For the text-containing cell, return its midpoint in [X, Y] coordinate format. 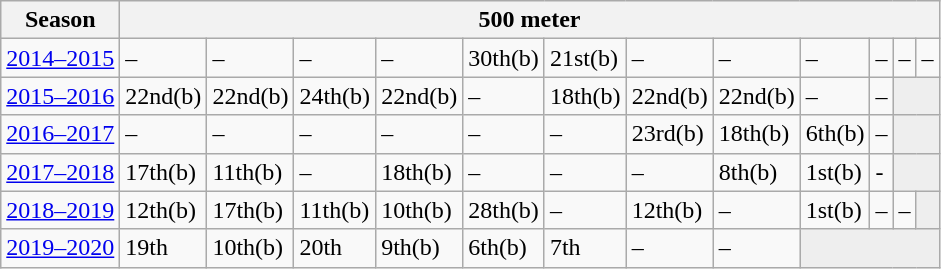
2017–2018 [60, 172]
2014–2015 [60, 58]
24th(b) [335, 96]
30th(b) [504, 58]
2019–2020 [60, 248]
9th(b) [420, 248]
- [882, 172]
21st(b) [585, 58]
500 meter [530, 20]
20th [335, 248]
28th(b) [504, 210]
7th [585, 248]
8th(b) [756, 172]
23rd(b) [670, 134]
Season [60, 20]
19th [164, 248]
2016–2017 [60, 134]
2015–2016 [60, 96]
2018–2019 [60, 210]
